Search for the cell housing the specified text and yield its (X, Y) center coordinate. 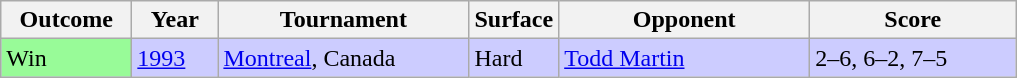
Hard (514, 58)
Todd Martin (684, 58)
Montreal, Canada (344, 58)
Tournament (344, 20)
Win (66, 58)
Opponent (684, 20)
Surface (514, 20)
Outcome (66, 20)
Score (913, 20)
Year (175, 20)
2–6, 6–2, 7–5 (913, 58)
1993 (175, 58)
